Locate the cell with the specified text and output its [X, Y] center coordinate. 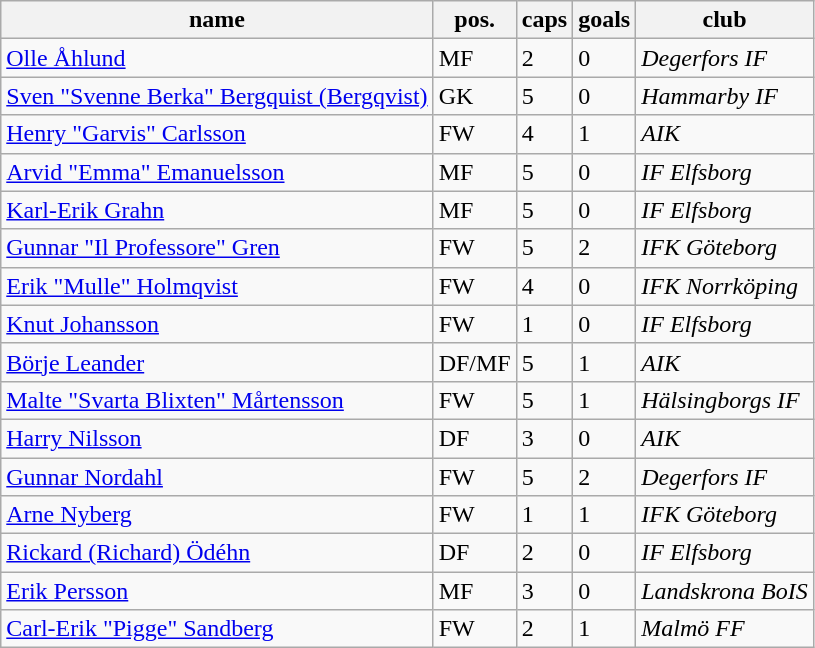
Sven "Svenne Berka" Bergquist (Bergqvist) [217, 96]
goals [604, 20]
name [217, 20]
club [725, 20]
caps [544, 20]
Gunnar "Il Professore" Gren [217, 248]
Karl-Erik Grahn [217, 210]
Arvid "Emma" Emanuelsson [217, 172]
Rickard (Richard) Ödéhn [217, 553]
Erik "Mulle" Holmqvist [217, 286]
pos. [474, 20]
Olle Åhlund [217, 58]
Hammarby IF [725, 96]
Carl-Erik "Pigge" Sandberg [217, 629]
Malmö FF [725, 629]
Arne Nyberg [217, 515]
DF/MF [474, 362]
Knut Johansson [217, 324]
Landskrona BoIS [725, 591]
Henry "Garvis" Carlsson [217, 134]
Erik Persson [217, 591]
Malte "Svarta Blixten" Mårtensson [217, 400]
IFK Norrköping [725, 286]
Hälsingborgs IF [725, 400]
Harry Nilsson [217, 438]
Gunnar Nordahl [217, 477]
GK [474, 96]
Börje Leander [217, 362]
